Detect which cell encompasses the target text, then output its [x, y] center coordinate. 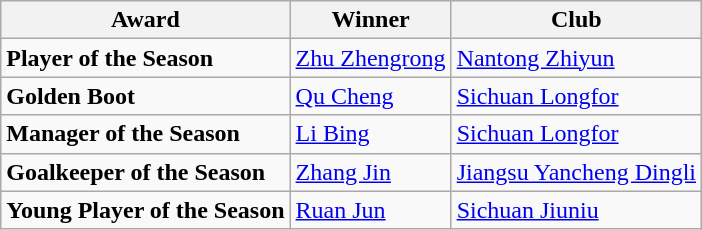
Manager of the Season [146, 134]
Award [146, 20]
Li Bing [370, 134]
Ruan Jun [370, 210]
Sichuan Jiuniu [576, 210]
Young Player of the Season [146, 210]
Zhang Jin [370, 172]
Qu Cheng [370, 96]
Zhu Zhengrong [370, 58]
Golden Boot [146, 96]
Player of the Season [146, 58]
Nantong Zhiyun [576, 58]
Goalkeeper of the Season [146, 172]
Jiangsu Yancheng Dingli [576, 172]
Winner [370, 20]
Club [576, 20]
